Return the (X, Y) coordinate for the center point of the cell that contains the specified text.  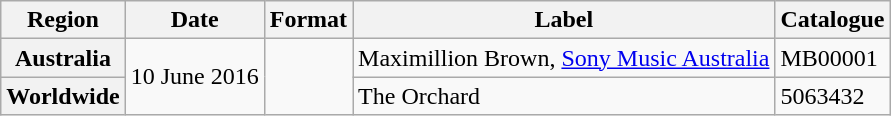
10 June 2016 (194, 77)
Format (308, 20)
5063432 (832, 96)
Date (194, 20)
MB00001 (832, 58)
Catalogue (832, 20)
Australia (63, 58)
The Orchard (564, 96)
Label (564, 20)
Region (63, 20)
Worldwide (63, 96)
Maximillion Brown, Sony Music Australia (564, 58)
